Output the [x, y] coordinate of the center of the cell containing the given text.  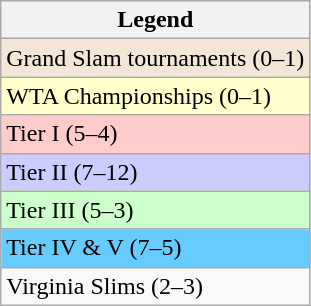
Tier IV & V (7–5) [156, 248]
Tier I (5–4) [156, 134]
Tier II (7–12) [156, 172]
WTA Championships (0–1) [156, 96]
Legend [156, 20]
Virginia Slims (2–3) [156, 286]
Grand Slam tournaments (0–1) [156, 58]
Tier III (5–3) [156, 210]
